Locate the cell with the specified text and output its [X, Y] center coordinate. 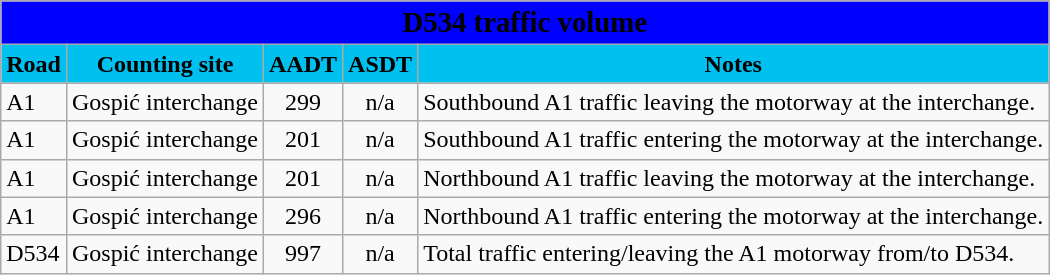
Notes [734, 64]
D534 traffic volume [525, 23]
Total traffic entering/leaving the A1 motorway from/to D534. [734, 254]
Northbound A1 traffic leaving the motorway at the interchange. [734, 178]
Southbound A1 traffic leaving the motorway at the interchange. [734, 102]
ASDT [380, 64]
Northbound A1 traffic entering the motorway at the interchange. [734, 216]
Southbound A1 traffic entering the motorway at the interchange. [734, 140]
D534 [34, 254]
AADT [302, 64]
997 [302, 254]
296 [302, 216]
Road [34, 64]
299 [302, 102]
Counting site [164, 64]
